Return (x, y) of the center of cell containing provided text 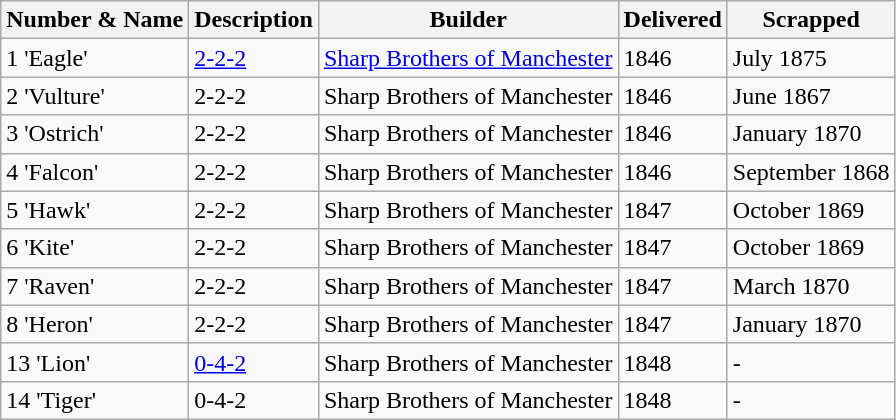
Description (254, 20)
September 1868 (811, 172)
June 1867 (811, 96)
7 'Raven' (95, 286)
Delivered (672, 20)
6 'Kite' (95, 248)
5 'Hawk' (95, 210)
14 'Tiger' (95, 400)
3 'Ostrich' (95, 134)
1 'Eagle' (95, 58)
March 1870 (811, 286)
Number & Name (95, 20)
2 'Vulture' (95, 96)
13 'Lion' (95, 362)
Scrapped (811, 20)
8 'Heron' (95, 324)
Builder (468, 20)
July 1875 (811, 58)
4 'Falcon' (95, 172)
